Find where the given text appears and provide that cell's center as (x, y) coordinate. 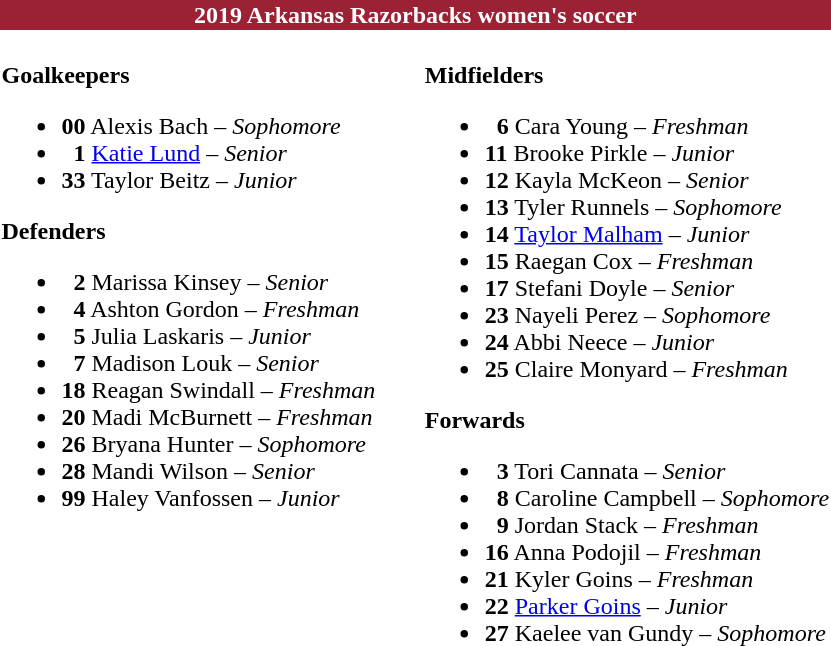
2019 Arkansas Razorbacks women's soccer (416, 15)
